Identify which cell holds the provided text, then report its (x, y) central coordinate. 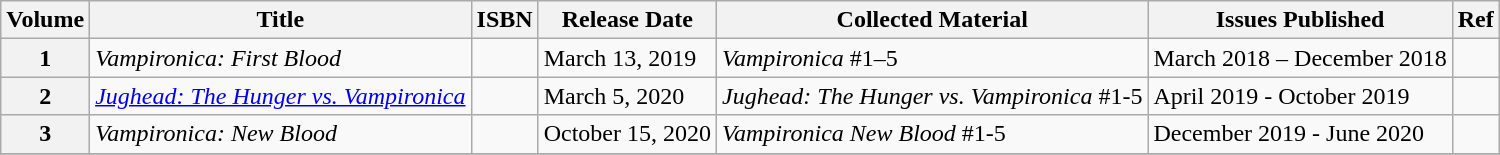
2 (46, 96)
Release Date (627, 20)
Jughead: The Hunger vs. Vampironica (280, 96)
Vampironica New Blood #1-5 (932, 134)
Issues Published (1300, 20)
Volume (46, 20)
December 2019 - June 2020 (1300, 134)
October 15, 2020 (627, 134)
March 13, 2019 (627, 58)
Vampironica: New Blood (280, 134)
Ref (1476, 20)
3 (46, 134)
Title (280, 20)
Vampironica #1–5 (932, 58)
Vampironica: First Blood (280, 58)
April 2019 - October 2019 (1300, 96)
March 2018 – December 2018 (1300, 58)
Collected Material (932, 20)
1 (46, 58)
ISBN (504, 20)
Jughead: The Hunger vs. Vampironica #1-5 (932, 96)
March 5, 2020 (627, 96)
